For the text-containing cell, return its midpoint in (x, y) coordinate format. 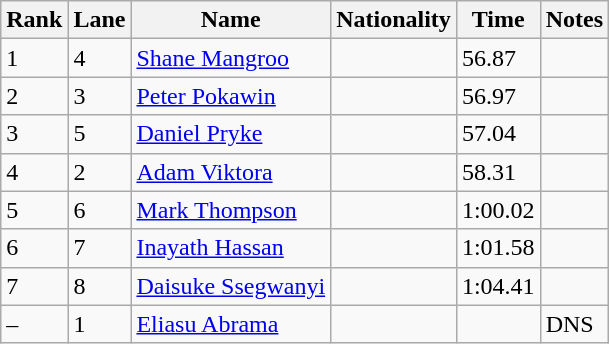
Eliasu Abrama (231, 324)
57.04 (498, 134)
Notes (574, 20)
DNS (574, 324)
Name (231, 20)
Daisuke Ssegwanyi (231, 286)
Peter Pokawin (231, 96)
1:00.02 (498, 210)
Shane Mangroo (231, 58)
Inayath Hassan (231, 248)
– (34, 324)
Adam Viktora (231, 172)
1:01.58 (498, 248)
1:04.41 (498, 286)
Lane (100, 20)
Mark Thompson (231, 210)
56.87 (498, 58)
Nationality (394, 20)
Time (498, 20)
Rank (34, 20)
58.31 (498, 172)
8 (100, 286)
56.97 (498, 96)
Daniel Pryke (231, 134)
